For the text-containing cell, return its midpoint in [X, Y] coordinate format. 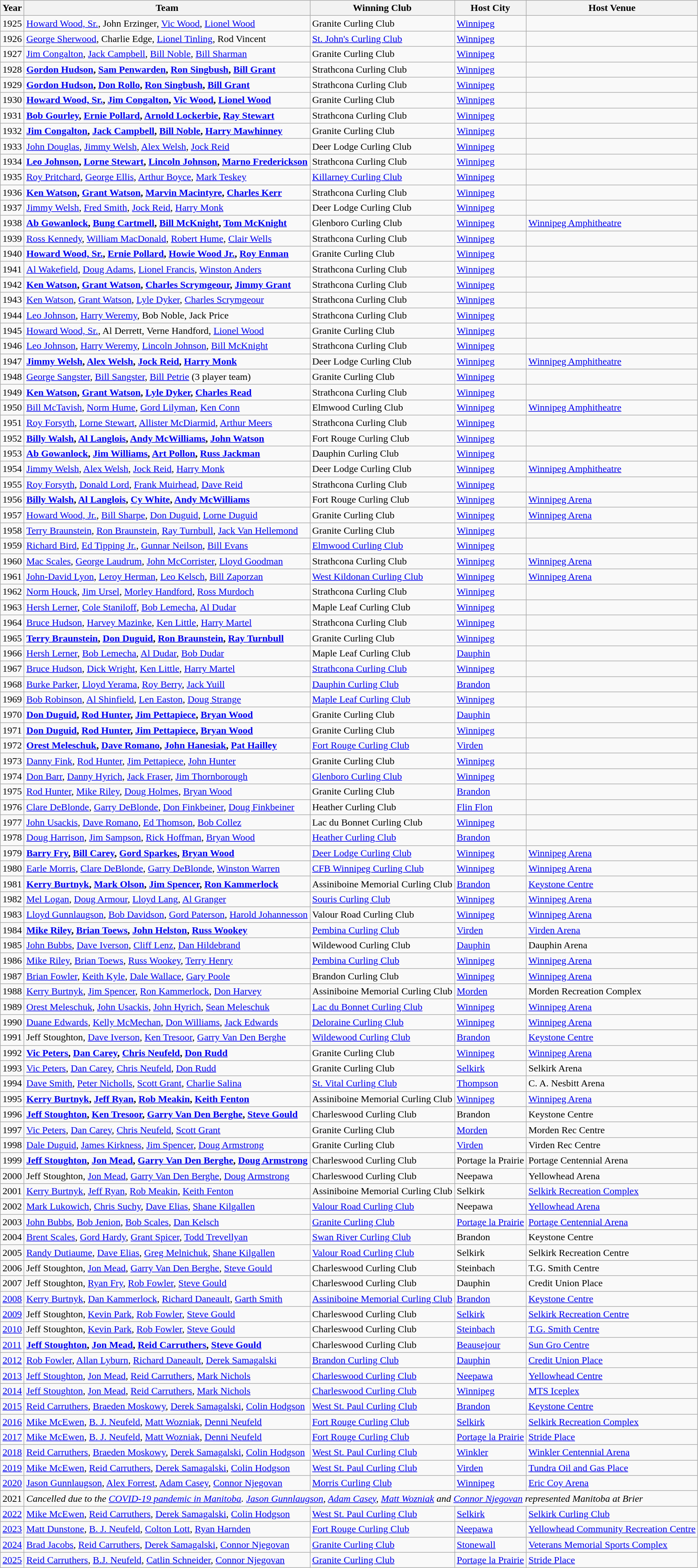
Yellowhead Centre [612, 1375]
Virden Rec Centre [612, 1145]
1969 [12, 700]
1926 [12, 39]
Morden Rec Centre [612, 1130]
Orest Meleschuk, Dave Romano, John Hanesiak, Pat Hailley [167, 746]
Danny Fink, Rod Hunter, Jim Pettapiece, John Hunter [167, 761]
Ab Gowanlock, Bung Cartmell, Bill McKnight, Tom McKnight [167, 223]
1982 [12, 899]
2001 [12, 1191]
Randy Dutiaume, Dave Elias, Greg Melnichuk, Shane Kilgallen [167, 1253]
1953 [12, 454]
George Sherwood, Charlie Edge, Lionel Tinling, Rod Vincent [167, 39]
2014 [12, 1391]
1985 [12, 945]
2003 [12, 1222]
1956 [12, 500]
1977 [12, 822]
2008 [12, 1299]
Jim Congalton, Jack Campbell, Bill Noble, Harry Mawhinney [167, 131]
1965 [12, 638]
Virden Arena [612, 930]
1927 [12, 54]
St. Vital Curling Club [382, 1084]
Terry Braunstein, Ron Braunstein, Ray Turnbull, Jack Van Hellemond [167, 530]
1994 [12, 1084]
Rod Hunter, Mike Riley, Doug Holmes, Bryan Wood [167, 792]
1973 [12, 761]
Eric Coy Arena [612, 1483]
2002 [12, 1207]
Veterans Memorial Sports Complex [612, 1545]
Howard Wood, Sr., Al Derrett, Verne Handford, Lionel Wood [167, 331]
1945 [12, 331]
Roy Forsyth, Lorne Stewart, Allister McDiarmid, Arthur Meers [167, 423]
1970 [12, 715]
MTS Iceplex [612, 1391]
Kerry Burtnyk, Dan Kammerlock, Richard Daneault, Garth Smith [167, 1299]
John Douglas, Jimmy Welsh, Alex Welsh, Jock Reid [167, 146]
John-David Lyon, Leroy Herman, Leo Kelsch, Bill Zaporzan [167, 576]
Billy Walsh, Al Langlois, Andy McWilliams, John Watson [167, 438]
1939 [12, 239]
Jim Congalton, Jack Campbell, Bill Noble, Bill Sharman [167, 54]
Thompson [491, 1084]
2025 [12, 1560]
2011 [12, 1345]
Beausejour [491, 1345]
Jeff Stoughton, Ken Tresoor, Garry Van Den Berghe, Steve Gould [167, 1114]
Year [12, 8]
Howard Wood, Jr., Bill Sharpe, Don Duguid, Lorne Duguid [167, 515]
Killarney Curling Club [382, 177]
Al Wakefield, Doug Adams, Lionel Francis, Winston Anders [167, 269]
1929 [12, 85]
Billy Walsh, Al Langlois, Cy White, Andy McWilliams [167, 500]
Morden Recreation Complex [612, 992]
2017 [12, 1437]
2015 [12, 1406]
1941 [12, 269]
1925 [12, 23]
1954 [12, 469]
1961 [12, 576]
2020 [12, 1483]
Ab Gowanlock, Jim Williams, Art Pollon, Russ Jackman [167, 454]
1928 [12, 69]
Kerry Burtnyk, Mark Olson, Jim Spencer, Ron Kammerlock [167, 884]
1996 [12, 1114]
1998 [12, 1145]
Jason Gunnlaugson, Alex Forrest, Adam Casey, Connor Njegovan [167, 1483]
1967 [12, 669]
1960 [12, 561]
1975 [12, 792]
1942 [12, 285]
1940 [12, 254]
Ken Watson, Grant Watson, Lyle Dyker, Charles Scrymgeour [167, 300]
Bruce Hudson, Harvey Mazinke, Ken Little, Harry Martel [167, 623]
Ken Watson, Grant Watson, Charles Scrymgeour, Jimmy Grant [167, 285]
John Bubbs, Dave Iverson, Cliff Lenz, Dan Hildebrand [167, 945]
Gordon Hudson, Don Rollo, Ron Singbush, Bill Grant [167, 85]
Bob Robinson, Al Shinfield, Len Easton, Doug Strange [167, 700]
Gordon Hudson, Sam Penwarden, Ron Singbush, Bill Grant [167, 69]
Ken Watson, Grant Watson, Marvin Macintyre, Charles Kerr [167, 193]
2012 [12, 1360]
Team [167, 8]
2006 [12, 1268]
Jeff Stoughton, Dave Iverson, Ken Tresoor, Garry Van Den Berghe [167, 1038]
C. A. Nesbitt Arena [612, 1084]
Host City [491, 8]
1978 [12, 838]
1944 [12, 315]
1931 [12, 115]
Earle Morris, Clare DeBlonde, Garry DeBlonde, Winston Warren [167, 868]
Ken Watson, Grant Watson, Lyle Dyker, Charles Read [167, 392]
1937 [12, 208]
1949 [12, 392]
Host Venue [612, 8]
Orest Meleschuk, John Usackis, John Hyrich, Sean Meleschuk [167, 1007]
Tundra Oil and Gas Place [612, 1468]
Duane Edwards, Kelly McMechan, Don Williams, Jack Edwards [167, 1022]
Mike Riley, Brian Toews, John Helston, Russ Wookey [167, 930]
1959 [12, 546]
Brian Fowler, Keith Kyle, Dale Wallace, Gary Poole [167, 976]
1938 [12, 223]
Clare DeBlonde, Garry DeBlonde, Don Finkbeiner, Doug Finkbeiner [167, 807]
2005 [12, 1253]
Sun Gro Centre [612, 1345]
Ross Kennedy, William MacDonald, Robert Hume, Clair Wells [167, 239]
George Sangster, Bill Sangster, Bill Petrie (3 player team) [167, 377]
Leo Johnson, Harry Weremy, Lincoln Johnson, Bill McKnight [167, 346]
Hersh Lerner, Cole Staniloff, Bob Lemecha, Al Dudar [167, 607]
1936 [12, 193]
1950 [12, 407]
Bill McTavish, Norm Hume, Gord Lilyman, Ken Conn [167, 407]
Leo Johnson, Harry Weremy, Bob Noble, Jack Price [167, 315]
1971 [12, 730]
1976 [12, 807]
1962 [12, 592]
Howard Wood, Sr., Ernie Pollard, Howie Wood Jr., Roy Enman [167, 254]
2018 [12, 1453]
Hersh Lerner, Bob Lemecha, Al Dudar, Bob Dudar [167, 653]
Yellowhead Community Recreation Centre [612, 1529]
Norm Houck, Jim Ursel, Morley Handford, Ross Murdoch [167, 592]
1990 [12, 1022]
1979 [12, 853]
John Usackis, Dave Romano, Ed Thomson, Bob Collez [167, 822]
1974 [12, 776]
2013 [12, 1375]
1964 [12, 623]
Winkler [491, 1453]
Mark Lukowich, Chris Suchy, Dave Elias, Shane Kilgallen [167, 1207]
Leo Johnson, Lorne Stewart, Lincoln Johnson, Marno Frederickson [167, 161]
Mac Scales, George Laudrum, John McCorrister, Lloyd Goodman [167, 561]
Matt Dunstone, B. J. Neufeld, Colton Lott, Ryan Harnden [167, 1529]
1983 [12, 914]
Roy Pritchard, George Ellis, Arthur Boyce, Mark Teskey [167, 177]
Bob Gourley, Ernie Pollard, Arnold Lockerbie, Ray Stewart [167, 115]
Stonewall [491, 1545]
Doug Harrison, Jim Sampson, Rick Hoffman, Bryan Wood [167, 838]
Howard Wood, Sr., Jim Congalton, Vic Wood, Lionel Wood [167, 100]
Morris Curling Club [382, 1483]
1963 [12, 607]
1989 [12, 1007]
Flin Flon [491, 807]
Winning Club [382, 8]
1948 [12, 377]
1980 [12, 868]
Roy Forsyth, Donald Lord, Frank Muirhead, Dave Reid [167, 484]
2023 [12, 1529]
Richard Bird, Ed Tipping Jr., Gunnar Neilson, Bill Evans [167, 546]
Brad Jacobs, Reid Carruthers, Derek Samagalski, Connor Njegovan [167, 1545]
1946 [12, 346]
2010 [12, 1329]
John Bubbs, Bob Jenion, Bob Scales, Dan Kelsch [167, 1222]
1930 [12, 100]
1984 [12, 930]
1957 [12, 515]
CFB Winnipeg Curling Club [382, 868]
Jeff Stoughton, Jon Mead, Garry Van Den Berghe, Steve Gould [167, 1268]
Terry Braunstein, Don Duguid, Ron Braunstein, Ray Turnbull [167, 638]
Cancelled due to the COVID-19 pandemic in Manitoba. Jason Gunnlaugson, Adam Casey, Matt Wozniak and Connor Njegovan represented Manitoba at Brier [361, 1499]
Jeff Stoughton, Ryan Fry, Rob Fowler, Steve Gould [167, 1283]
1988 [12, 992]
Rob Fowler, Allan Lyburn, Richard Daneault, Derek Samagalski [167, 1360]
Jimmy Welsh, Fred Smith, Jock Reid, Harry Monk [167, 208]
Brent Scales, Gord Hardy, Grant Spicer, Todd Trevellyan [167, 1237]
2009 [12, 1314]
Deloraine Curling Club [382, 1022]
Dale Duguid, James Kirkness, Jim Spencer, Doug Armstrong [167, 1145]
1995 [12, 1099]
1999 [12, 1160]
Don Barr, Danny Hyrich, Jack Fraser, Jim Thornborough [167, 776]
1992 [12, 1053]
1952 [12, 438]
1955 [12, 484]
2019 [12, 1468]
1951 [12, 423]
2007 [12, 1283]
1935 [12, 177]
2022 [12, 1514]
1933 [12, 146]
2021 [12, 1499]
Reid Carruthers, B.J. Neufeld, Catlin Schneider, Connor Njegovan [167, 1560]
1943 [12, 300]
1987 [12, 976]
Souris Curling Club [382, 899]
Bruce Hudson, Dick Wright, Ken Little, Harry Martel [167, 669]
Kerry Burtnyk, Jim Spencer, Ron Kammerlock, Don Harvey [167, 992]
Burke Parker, Lloyd Yerama, Roy Berry, Jack Yuill [167, 684]
Selkirk Curling Club [612, 1514]
2004 [12, 1237]
2000 [12, 1176]
Lloyd Gunnlaugson, Bob Davidson, Gord Paterson, Harold Johannesson [167, 914]
1947 [12, 361]
1958 [12, 530]
2016 [12, 1421]
1966 [12, 653]
1972 [12, 746]
1932 [12, 131]
West Kildonan Curling Club [382, 576]
1986 [12, 961]
Mike Riley, Brian Toews, Russ Wookey, Terry Henry [167, 961]
2024 [12, 1545]
Winkler Centennial Arena [612, 1453]
Dauphin Arena [612, 945]
1991 [12, 1038]
Mel Logan, Doug Armour, Lloyd Lang, Al Granger [167, 899]
St. John's Curling Club [382, 39]
Barry Fry, Bill Carey, Gord Sparkes, Bryan Wood [167, 853]
1934 [12, 161]
Selkirk Arena [612, 1068]
Dave Smith, Peter Nicholls, Scott Grant, Charlie Salina [167, 1084]
Howard Wood, Sr., John Erzinger, Vic Wood, Lionel Wood [167, 23]
1993 [12, 1068]
1968 [12, 684]
1981 [12, 884]
Jeff Stoughton, Jon Mead, Reid Carruthers, Steve Gould [167, 1345]
Swan River Curling Club [382, 1237]
Vic Peters, Dan Carey, Chris Neufeld, Scott Grant [167, 1130]
1997 [12, 1130]
